Identify which cell holds the provided text, then report its (X, Y) central coordinate. 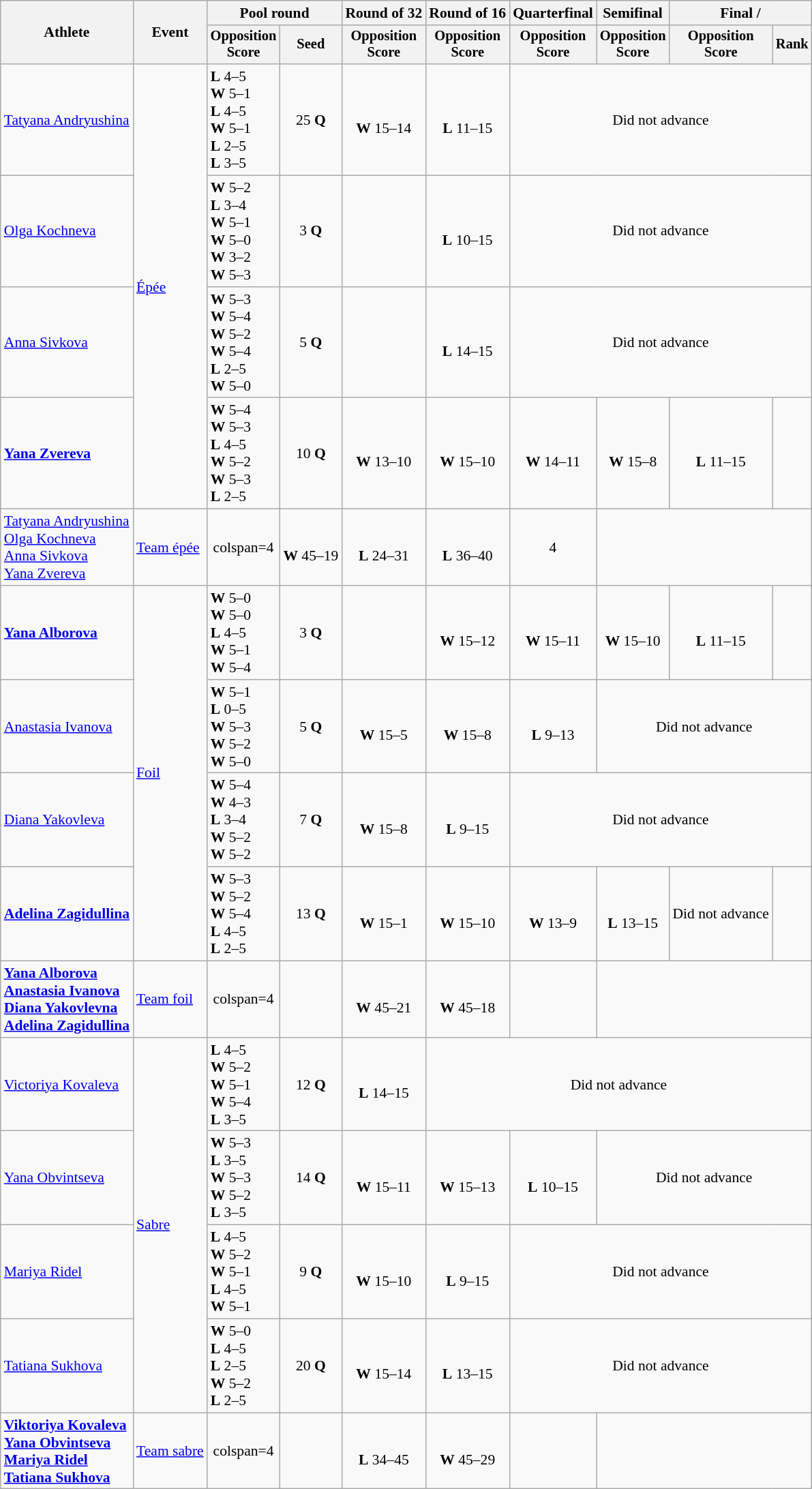
L 9–13 (553, 727)
Diana Yakovleva (67, 820)
W 13–9 (553, 914)
W 5–0 L 4–5 L 2–5 W 5–2 L 2–5 (244, 1366)
Quarterfinal (553, 13)
Foil (170, 773)
Round of 32 (383, 13)
25 Q (311, 120)
W 14–11 (553, 454)
4 (553, 547)
Mariya Ridel (67, 1272)
12 Q (311, 1085)
W 45–18 (468, 999)
Semifinal (633, 13)
L 34–45 (383, 1451)
Tatiana Sukhova (67, 1366)
W 45–19 (311, 547)
W 45–21 (383, 999)
Yana Alborova (67, 633)
W 5–2 L 3–4 W 5–1 W 5–0 W 3–2 W 5–3 (244, 232)
Anna Sivkova (67, 342)
Adelina Zagidullina (67, 914)
Yana AlborovaAnastasia IvanovaDiana YakovlevnaAdelina Zagidullina (67, 999)
Pool round (275, 13)
W 5–0 W 5–0 L 4–5 W 5–1 W 5–4 (244, 633)
Team épée (170, 547)
W 13–10 (383, 454)
Round of 16 (468, 13)
W 15–12 (468, 633)
W 5–4 W 4–3 L 3–4 W 5–2 W 5–2 (244, 820)
10 Q (311, 454)
Tatyana AndryushinaOlga KochnevaAnna SivkovaYana Zvereva (67, 547)
Viktoriya KovalevaYana ObvintsevaMariya RidelTatiana Sukhova (67, 1451)
W 15–13 (468, 1178)
13 Q (311, 914)
Yana Zvereva (67, 454)
Team sabre (170, 1451)
9 Q (311, 1272)
L 4–5 W 5–2 W 5–1 W 5–4 L 3–5 (244, 1085)
14 Q (311, 1178)
W 15–5 (383, 727)
W 5–3 W 5–2 W 5–4 L 4–5 L 2–5 (244, 914)
L 24–31 (383, 547)
L 36–40 (468, 547)
Team foil (170, 999)
Anastasia Ivanova (67, 727)
Tatyana Andryushina (67, 120)
L 4–5 W 5–2 W 5–1 L 4–5 W 5–1 (244, 1272)
Event (170, 33)
Seed (311, 45)
20 Q (311, 1366)
7 Q (311, 820)
Yana Obvintseva (67, 1178)
W 45–29 (468, 1451)
Olga Kochneva (67, 232)
L 4–5 W 5–1 L 4–5 W 5–1 L 2–5 L 3–5 (244, 120)
W 15–1 (383, 914)
W 5–4 W 5–3 L 4–5 W 5–2 W 5–3 L 2–5 (244, 454)
W 5–3 W 5–4 W 5–2 W 5–4 L 2–5 W 5–0 (244, 342)
W 5–3 L 3–5 W 5–3 W 5–2 L 3–5 (244, 1178)
Sabre (170, 1225)
Épée (170, 286)
Final / (740, 13)
W 5–1 L 0–5 W 5–3 W 5–2 W 5–0 (244, 727)
Victoriya Kovaleva (67, 1085)
Athlete (67, 33)
Rank (792, 45)
